Output the (X, Y) coordinate of the center of the cell containing the given text.  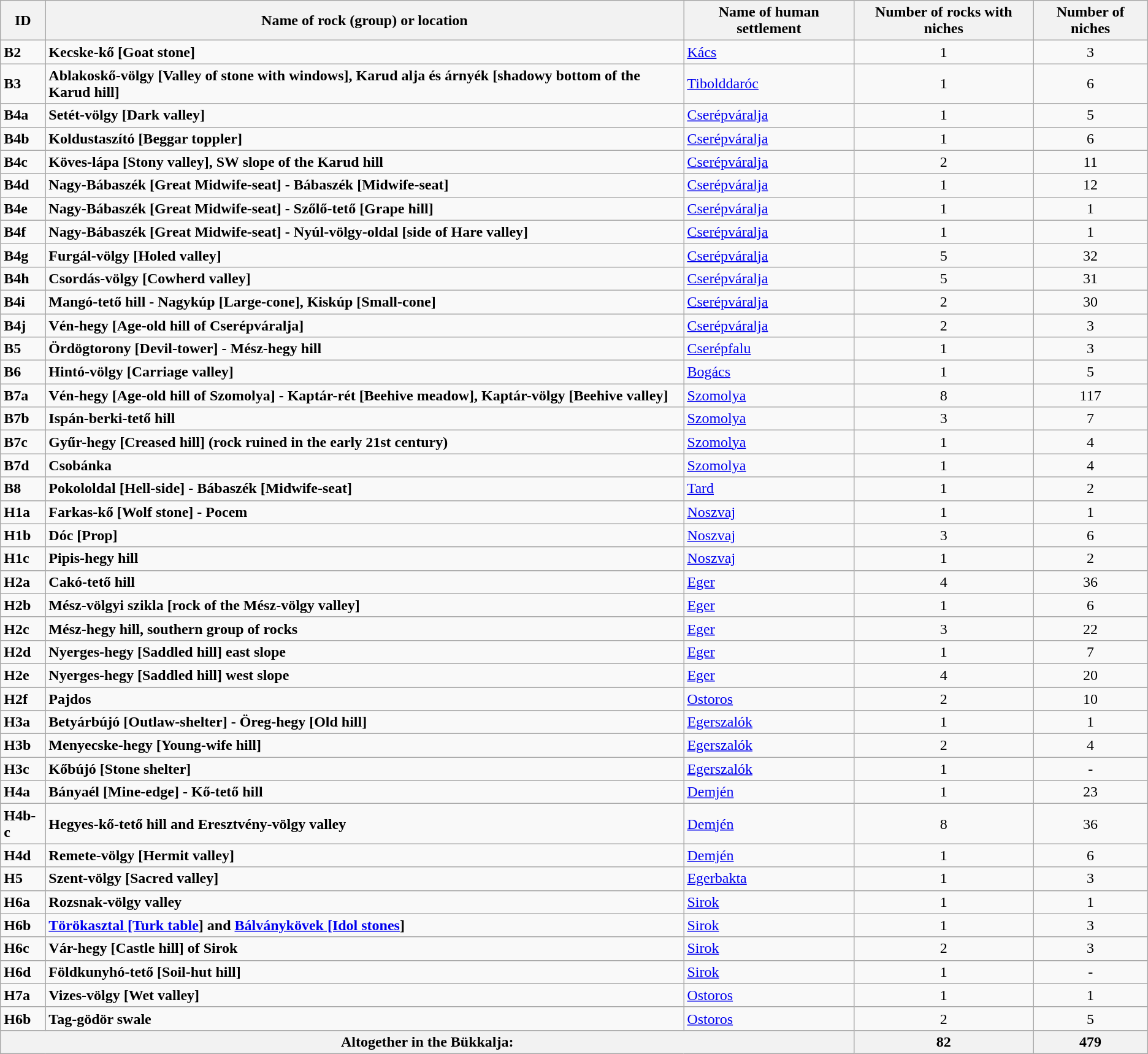
Hintó-völgy [Carriage valley] (364, 372)
Farkas-kő [Wolf stone] - Pocem (364, 512)
B4b (23, 139)
Vár-hegy [Castle hill] of Sirok (364, 949)
H7a (23, 995)
Number of rocks with niches (944, 21)
ID (23, 21)
B2 (23, 52)
Köves-lápa [Stony valley], SW slope of the Karud hill (364, 162)
H3c (23, 769)
Kács (769, 52)
H2d (23, 652)
H1c (23, 559)
31 (1090, 278)
Csordás-völgy [Cowherd valley] (364, 278)
B4e (23, 208)
B7b (23, 419)
12 (1090, 185)
H1a (23, 512)
Mangó-tető hill - Nagykúp [Large-cone], Kiskúp [Small-cone] (364, 302)
479 (1090, 1042)
32 (1090, 255)
82 (944, 1042)
Ablakoskő-völgy [Valley of stone with windows], Karud alja és árnyék [shadowy bottom of the Karud hill] (364, 83)
H1b (23, 535)
Name of rock (group) or location (364, 21)
Kecske-kő [Goat stone] (364, 52)
Number of niches (1090, 21)
Vizes-völgy [Wet valley] (364, 995)
Tard (769, 489)
Nagy-Bábaszék [Great Midwife-seat] - Bábaszék [Midwife-seat] (364, 185)
Remete-völgy [Hermit valley] (364, 855)
Gyűr-hegy [Creased hill] (rock ruined in the early 21st century) (364, 442)
Mész-völgyi szikla [rock of the Mész-völgy valley] (364, 605)
Pajdos (364, 698)
B4f (23, 232)
H6a (23, 902)
Cakó-tető hill (364, 582)
H4a (23, 792)
H2a (23, 582)
Setét-völgy [Dark valley] (364, 115)
Hegyes-kő-tető hill and Eresztvény-völgy valley (364, 824)
B3 (23, 83)
Egerbakta (769, 879)
B4h (23, 278)
Rozsnak-völgy valley (364, 902)
Ördögtorony [Devil-tower] - Mész-hegy hill (364, 349)
B7a (23, 395)
H2f (23, 698)
Szent-völgy [Sacred valley] (364, 879)
H2e (23, 675)
H3b (23, 746)
B7d (23, 465)
Nyerges-hegy [Saddled hill] east slope (364, 652)
Menyecske-hegy [Young-wife hill] (364, 746)
22 (1090, 628)
Vén-hegy [Age-old hill of Cserépváralja] (364, 326)
B4j (23, 326)
23 (1090, 792)
Törökasztal [Turk table] and Bálványkövek [Idol stones] (364, 925)
Dóc [Prop] (364, 535)
B4c (23, 162)
Tag-gödör swale (364, 1018)
Cserépfalu (769, 349)
H4b-c (23, 824)
H6c (23, 949)
B4d (23, 185)
Csobánka (364, 465)
B8 (23, 489)
10 (1090, 698)
11 (1090, 162)
H4d (23, 855)
Bányaél [Mine-edge] - Kő-tető hill (364, 792)
Koldustaszító [Beggar toppler] (364, 139)
Furgál-völgy [Holed valley] (364, 255)
H5 (23, 879)
Nagy-Bábaszék [Great Midwife-seat] - Szőlő-tető [Grape hill] (364, 208)
B7c (23, 442)
Földkunyhó-tető [Soil-hut hill] (364, 972)
Vén-hegy [Age-old hill of Szomolya] - Kaptár-rét [Beehive meadow], Kaptár-völgy [Beehive valley] (364, 395)
B5 (23, 349)
117 (1090, 395)
Mész-hegy hill, southern group of rocks (364, 628)
B4a (23, 115)
Kőbújó [Stone shelter] (364, 769)
B4g (23, 255)
H6d (23, 972)
Altogether in the Bükkalja: (427, 1042)
Betyárbújó [Outlaw-shelter] - Öreg-hegy [Old hill] (364, 722)
20 (1090, 675)
Tibolddaróc (769, 83)
Pipis-hegy hill (364, 559)
B4i (23, 302)
H2c (23, 628)
Nagy-Bábaszék [Great Midwife-seat] - Nyúl-völgy-oldal [side of Hare valley] (364, 232)
B6 (23, 372)
Ispán-berki-tető hill (364, 419)
30 (1090, 302)
Name of human settlement (769, 21)
H3a (23, 722)
Bogács (769, 372)
Pokololdal [Hell-side] - Bábaszék [Midwife-seat] (364, 489)
H2b (23, 605)
Nyerges-hegy [Saddled hill] west slope (364, 675)
